Capture the cell that displays the provided text and extract its [X, Y] central coordinate. 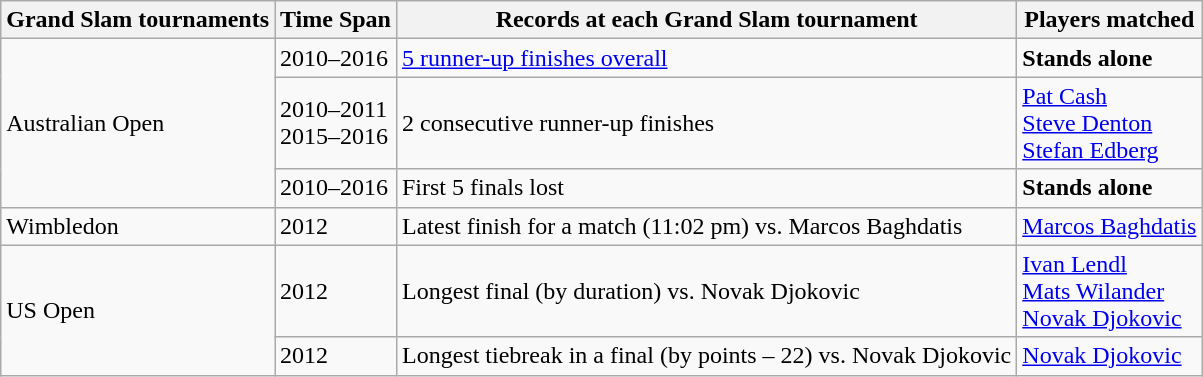
First 5 finals lost [706, 188]
Longest final (by duration) vs. Novak Djokovic [706, 291]
Wimbledon [138, 226]
Longest tiebreak in a final (by points – 22) vs. Novak Djokovic [706, 356]
Marcos Baghdatis [1110, 226]
Ivan LendlMats WilanderNovak Djokovic [1110, 291]
Grand Slam tournaments [138, 20]
2 consecutive runner-up finishes [706, 123]
Novak Djokovic [1110, 356]
US Open [138, 310]
2010–20112015–2016 [335, 123]
5 runner-up finishes overall [706, 58]
Latest finish for a match (11:02 pm) vs. Marcos Baghdatis [706, 226]
Records at each Grand Slam tournament [706, 20]
Pat CashSteve DentonStefan Edberg [1110, 123]
Players matched [1110, 20]
Australian Open [138, 123]
Time Span [335, 20]
